From the cell containing the given text, extract its center point as [x, y] coordinate. 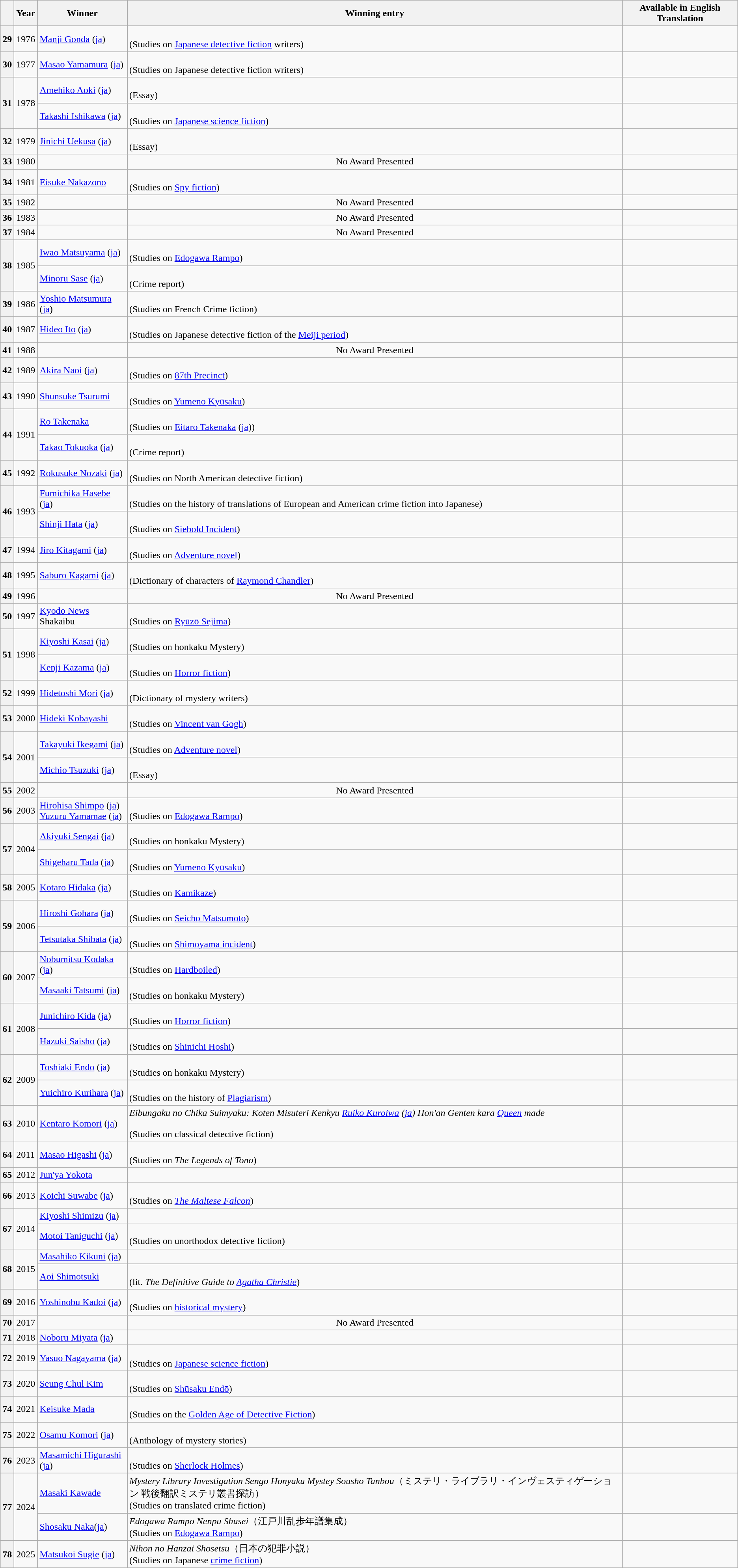
56 [7, 810]
(Studies on Sherlock Holmes) [375, 1461]
Aoi Shimotsuki [82, 1276]
2023 [26, 1461]
1976 [26, 39]
34 [7, 182]
Masao Higashi (ja) [82, 1155]
2024 [26, 1507]
(Studies on Japanese detective fiction of the Meiji period) [375, 330]
Eisuke Nakazono [82, 182]
2016 [26, 1302]
2002 [26, 790]
59 [7, 926]
64 [7, 1155]
Jiro Kitagami (ja) [82, 549]
Masao Yamamura (ja) [82, 65]
1999 [26, 693]
(Studies on Shinichi Hoshi) [375, 1041]
2012 [26, 1175]
(Studies on North American detective fiction) [375, 473]
1994 [26, 549]
(Studies on Spy fiction) [375, 182]
Takao Tokuoka (ja) [82, 447]
(Studies on Ryūzō Sejima) [375, 616]
Seung Chul Kim [82, 1384]
66 [7, 1195]
62 [7, 1080]
1997 [26, 616]
2013 [26, 1195]
Junichiro Kida (ja) [82, 1015]
Fumichika Hasebe (ja) [82, 498]
1988 [26, 350]
1981 [26, 182]
Available in English Translation [680, 13]
Hideo Ito (ja) [82, 330]
63 [7, 1124]
Masamichi Higurashi (ja) [82, 1461]
Takashi Ishikawa (ja) [82, 116]
(Studies on Siebold Incident) [375, 524]
Shosaku Naka(ja) [82, 1527]
Jinichi Uekusa (ja) [82, 141]
Yoshio Matsumura (ja) [82, 304]
Winner [82, 13]
Hiroshi Gohara (ja) [82, 913]
61 [7, 1028]
(Studies on The Legends of Tono) [375, 1155]
Yasuo Nagayama (ja) [82, 1358]
Kyodo News Shakaibu [82, 616]
Winning entry [375, 13]
72 [7, 1358]
69 [7, 1302]
1991 [26, 434]
Kenji Kazama (ja) [82, 667]
Akiyuki Sengai (ja) [82, 836]
Hidetoshi Mori (ja) [82, 693]
Koichi Suwabe (ja) [82, 1195]
Shigeharu Tada (ja) [82, 862]
2021 [26, 1409]
39 [7, 304]
68 [7, 1269]
Tetsutaka Shibata (ja) [82, 939]
(Dictionary of characters of Raymond Chandler) [375, 575]
2008 [26, 1028]
37 [7, 232]
Keisuke Mada [82, 1409]
(Anthology of mystery stories) [375, 1435]
1982 [26, 202]
1980 [26, 162]
Matsukoi Sugie (ja) [82, 1554]
Kiyoshi Kasai (ja) [82, 642]
2001 [26, 757]
Hideki Kobayashi [82, 719]
Shinji Hata (ja) [82, 524]
(Studies on historical mystery) [375, 1302]
1993 [26, 511]
35 [7, 202]
54 [7, 757]
(Studies on Shūsaku Endō) [375, 1384]
73 [7, 1384]
1984 [26, 232]
1985 [26, 265]
Masaaki Tatsumi (ja) [82, 990]
45 [7, 473]
Amehiko Aoki (ja) [82, 90]
2022 [26, 1435]
77 [7, 1507]
50 [7, 616]
51 [7, 654]
52 [7, 693]
31 [7, 103]
1995 [26, 575]
42 [7, 371]
1983 [26, 217]
78 [7, 1554]
(lit. The Definitive Guide to Agatha Christie) [375, 1276]
2014 [26, 1228]
2017 [26, 1322]
2010 [26, 1124]
Saburo Kagami (ja) [82, 575]
Michio Tsuzuki (ja) [82, 770]
Nobumitsu Kodaka (ja) [82, 964]
(Studies on French Crime fiction) [375, 304]
Motoi Taniguchi (ja) [82, 1236]
(Studies on Vincent van Gogh) [375, 719]
(Studies on The Maltese Falcon) [375, 1195]
(Studies on the history of translations of European and American crime fiction into Japanese) [375, 498]
1979 [26, 141]
Mystery Library Investigation Sengo Honyaku Mystey Sousho Tanbou（ミステリ・ライブラリ・インヴェスティゲーション 戦後翻訳ミステリ叢書探訪）(Studies on translated crime fiction) [375, 1493]
2003 [26, 810]
Masaki Kawade [82, 1493]
2007 [26, 977]
53 [7, 719]
Jun'ya Yokota [82, 1175]
2011 [26, 1155]
Rokusuke Nozaki (ja) [82, 473]
2025 [26, 1554]
1990 [26, 396]
Minoru Sase (ja) [82, 278]
Yoshinobu Kadoi (ja) [82, 1302]
75 [7, 1435]
Osamu Komori (ja) [82, 1435]
36 [7, 217]
Masahiko Kikuni (ja) [82, 1256]
Yuichiro Kurihara (ja) [82, 1093]
Eibungaku no Chika Suimyaku: Koten Misuteri Kenkyu Ruiko Kuroiwa (ja) Hon'an Genten kara Queen made(Studies on classical detective fiction) [375, 1124]
Ro Takenaka [82, 422]
76 [7, 1461]
2006 [26, 926]
Shunsuke Tsurumi [82, 396]
1996 [26, 596]
48 [7, 575]
(Studies on the history of Plagiarism) [375, 1093]
(Studies on the Golden Age of Detective Fiction) [375, 1409]
2000 [26, 719]
1977 [26, 65]
65 [7, 1175]
67 [7, 1228]
2004 [26, 849]
(Studies on Eitaro Takenaka (ja)) [375, 422]
Noboru Miyata (ja) [82, 1337]
2019 [26, 1358]
(Studies on Hardboiled) [375, 964]
38 [7, 265]
(Studies on unorthodox detective fiction) [375, 1236]
Toshiaki Endo (ja) [82, 1067]
30 [7, 65]
(Studies on Shimoyama incident) [375, 939]
2009 [26, 1080]
2015 [26, 1269]
1998 [26, 654]
Akira Naoi (ja) [82, 371]
(Studies on Seicho Matsumoto) [375, 913]
46 [7, 511]
(Studies on Kamikaze) [375, 888]
Hirohisa Shimpo (ja)Yuzuru Yamamae (ja) [82, 810]
1978 [26, 103]
74 [7, 1409]
1989 [26, 371]
60 [7, 977]
71 [7, 1337]
33 [7, 162]
29 [7, 39]
(Studies on 87th Precinct) [375, 371]
Nihon no Hanzai Shosetsu（日本の犯罪小説）(Studies on Japanese crime fiction) [375, 1554]
Kiyoshi Shimizu (ja) [82, 1216]
Kotaro Hidaka (ja) [82, 888]
Year [26, 13]
Hazuki Saisho (ja) [82, 1041]
(Dictionary of mystery writers) [375, 693]
1987 [26, 330]
2020 [26, 1384]
Kentaro Komori (ja) [82, 1124]
49 [7, 596]
2018 [26, 1337]
44 [7, 434]
1986 [26, 304]
32 [7, 141]
58 [7, 888]
43 [7, 396]
57 [7, 849]
70 [7, 1322]
Iwao Matsuyama (ja) [82, 252]
55 [7, 790]
Takayuki Ikegami (ja) [82, 744]
2005 [26, 888]
41 [7, 350]
47 [7, 549]
1992 [26, 473]
Manji Gonda (ja) [82, 39]
Edogawa Rampo Nenpu Shusei（江戸川乱歩年譜集成）(Studies on Edogawa Rampo) [375, 1527]
40 [7, 330]
